Output the (X, Y) coordinate of the center of the cell containing the given text.  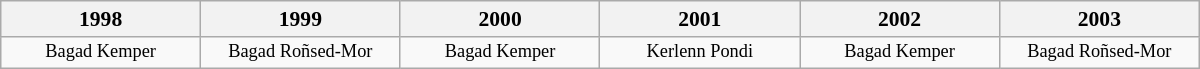
2000 (500, 19)
2002 (900, 19)
2003 (1099, 19)
2001 (700, 19)
1999 (300, 19)
1998 (101, 19)
Kerlenn Pondi (700, 52)
